Scan for the cell matching the given text and deliver its (x, y) coordinate at center. 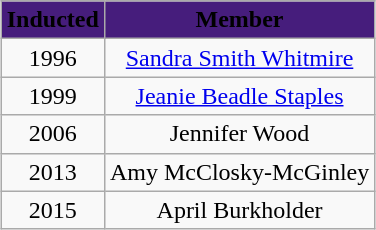
Jeanie Beadle Staples (239, 96)
2015 (52, 210)
1996 (52, 58)
Member (239, 20)
Inducted (52, 20)
2013 (52, 172)
April Burkholder (239, 210)
Amy McClosky-McGinley (239, 172)
Jennifer Wood (239, 134)
Sandra Smith Whitmire (239, 58)
1999 (52, 96)
2006 (52, 134)
